Output the (x, y) coordinate of the center of the cell containing the given text.  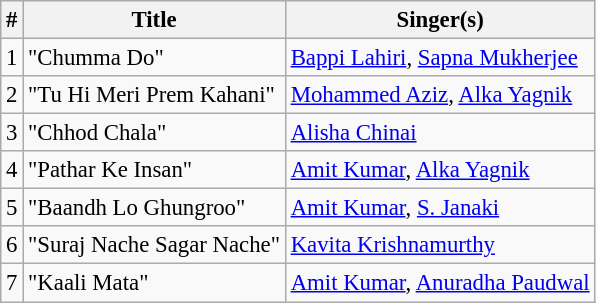
5 (12, 208)
1 (12, 58)
2 (12, 95)
"Pathar Ke Insan" (154, 170)
4 (12, 170)
"Tu Hi Meri Prem Kahani" (154, 95)
Amit Kumar, Alka Yagnik (440, 170)
"Chhod Chala" (154, 133)
7 (12, 283)
3 (12, 133)
Amit Kumar, S. Janaki (440, 208)
"Chumma Do" (154, 58)
6 (12, 245)
Mohammed Aziz, Alka Yagnik (440, 95)
Kavita Krishnamurthy (440, 245)
Singer(s) (440, 20)
"Kaali Mata" (154, 283)
"Baandh Lo Ghungroo" (154, 208)
Bappi Lahiri, Sapna Mukherjee (440, 58)
# (12, 20)
Title (154, 20)
Alisha Chinai (440, 133)
Amit Kumar, Anuradha Paudwal (440, 283)
"Suraj Nache Sagar Nache" (154, 245)
